Provide the [X, Y] coordinate of the cell's center where the given text is located.  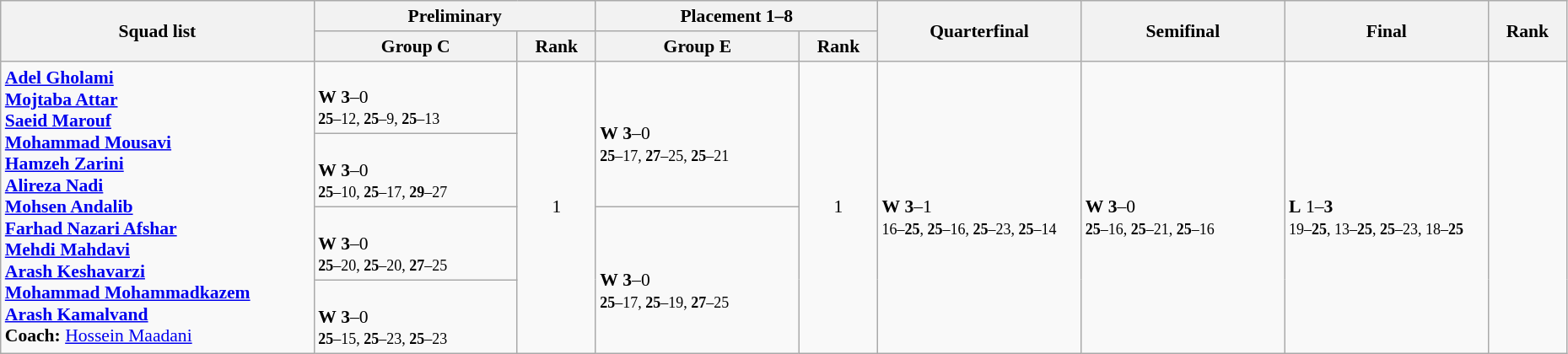
W 3–025–16, 25–21, 25–16 [1183, 206]
W 3–025–12, 25–9, 25–13 [415, 98]
W 3–025–17, 27–25, 25–21 [697, 133]
Quarterfinal [978, 30]
Preliminary [455, 16]
L 1–319–25, 13–25, 25–23, 18–25 [1387, 206]
W 3–025–20, 25–20, 27–25 [415, 244]
W 3–116–25, 25–16, 25–23, 25–14 [978, 206]
Group E [697, 46]
Squad list [157, 30]
Final [1387, 30]
W 3–025–17, 25–19, 27–25 [697, 280]
Semifinal [1183, 30]
W 3–025–15, 25–23, 25–23 [415, 317]
Group C [415, 46]
W 3–025–10, 25–17, 29–27 [415, 170]
Placement 1–8 [736, 16]
